Detect which cell encompasses the target text, then output its [X, Y] center coordinate. 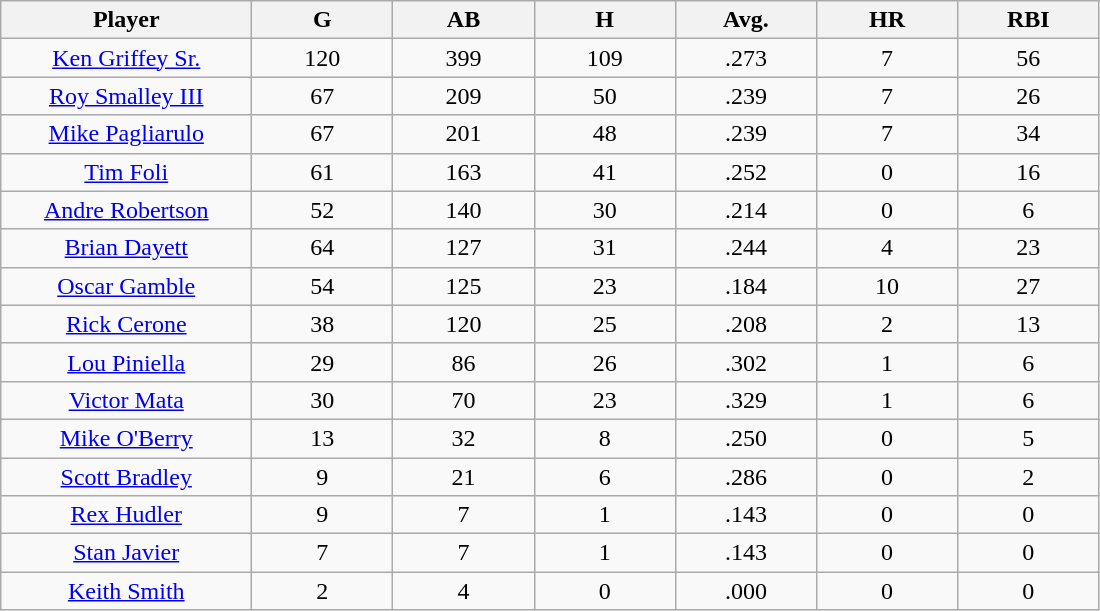
86 [464, 362]
Victor Mata [126, 400]
209 [464, 96]
.250 [746, 438]
21 [464, 477]
AB [464, 20]
38 [322, 324]
Stan Javier [126, 553]
.329 [746, 400]
Brian Dayett [126, 248]
27 [1028, 286]
5 [1028, 438]
.244 [746, 248]
127 [464, 248]
Ken Griffey Sr. [126, 58]
H [604, 20]
Scott Bradley [126, 477]
Rick Cerone [126, 324]
201 [464, 134]
61 [322, 172]
70 [464, 400]
.208 [746, 324]
31 [604, 248]
54 [322, 286]
.302 [746, 362]
Mike Pagliarulo [126, 134]
Oscar Gamble [126, 286]
Player [126, 20]
32 [464, 438]
HR [886, 20]
Tim Foli [126, 172]
.286 [746, 477]
109 [604, 58]
Rex Hudler [126, 515]
Avg. [746, 20]
.214 [746, 210]
50 [604, 96]
48 [604, 134]
25 [604, 324]
G [322, 20]
.273 [746, 58]
.000 [746, 591]
140 [464, 210]
29 [322, 362]
10 [886, 286]
399 [464, 58]
.184 [746, 286]
Roy Smalley III [126, 96]
56 [1028, 58]
52 [322, 210]
Mike O'Berry [126, 438]
34 [1028, 134]
125 [464, 286]
41 [604, 172]
Keith Smith [126, 591]
163 [464, 172]
8 [604, 438]
Lou Piniella [126, 362]
16 [1028, 172]
64 [322, 248]
RBI [1028, 20]
.252 [746, 172]
Andre Robertson [126, 210]
